Find where the given text appears and provide that cell's center as (x, y) coordinate. 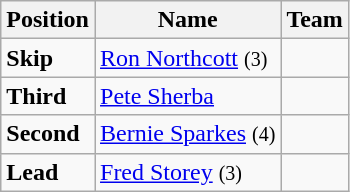
Team (315, 20)
Skip (48, 58)
Third (48, 96)
Lead (48, 172)
Pete Sherba (187, 96)
Fred Storey (3) (187, 172)
Bernie Sparkes (4) (187, 134)
Second (48, 134)
Position (48, 20)
Name (187, 20)
Ron Northcott (3) (187, 58)
